Search for the cell housing the specified text and yield its [x, y] center coordinate. 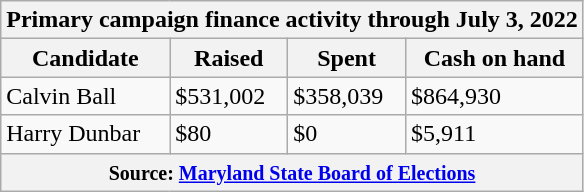
Source: Maryland State Board of Elections [292, 172]
$5,911 [495, 134]
Raised [229, 58]
$531,002 [229, 96]
$358,039 [347, 96]
$864,930 [495, 96]
$0 [347, 134]
Harry Dunbar [86, 134]
Calvin Ball [86, 96]
Candidate [86, 58]
Cash on hand [495, 58]
Spent [347, 58]
$80 [229, 134]
Primary campaign finance activity through July 3, 2022 [292, 20]
